Detect which cell encompasses the target text, then output its (x, y) center coordinate. 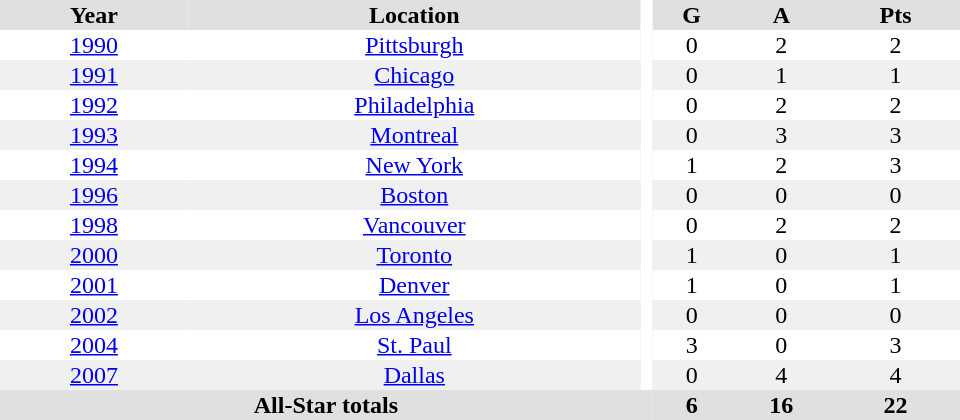
All-Star totals (326, 405)
Los Angeles (414, 315)
1991 (94, 75)
Location (414, 15)
1993 (94, 135)
Philadelphia (414, 105)
Denver (414, 285)
Dallas (414, 375)
Chicago (414, 75)
A (782, 15)
1990 (94, 45)
New York (414, 165)
Pts (896, 15)
Montreal (414, 135)
Boston (414, 195)
1998 (94, 225)
Year (94, 15)
Pittsburgh (414, 45)
2007 (94, 375)
2004 (94, 345)
Toronto (414, 255)
G (692, 15)
16 (782, 405)
St. Paul (414, 345)
22 (896, 405)
6 (692, 405)
1992 (94, 105)
1996 (94, 195)
2001 (94, 285)
2002 (94, 315)
2000 (94, 255)
Vancouver (414, 225)
1994 (94, 165)
